Provide the (X, Y) coordinate of the cell's center where the given text is located.  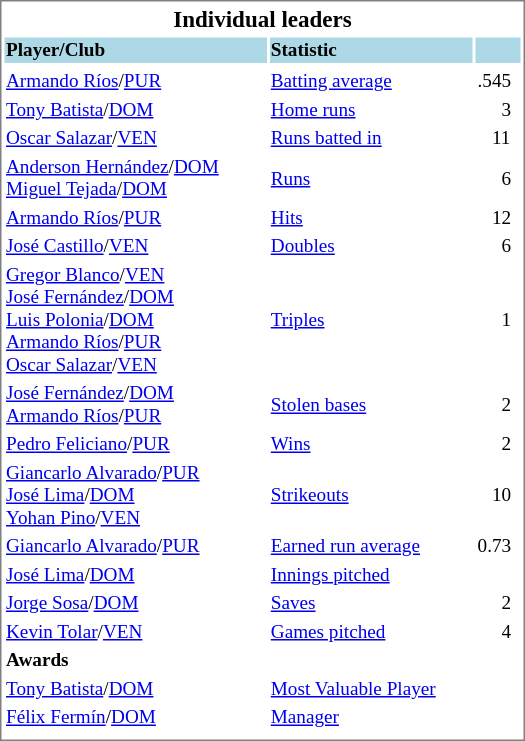
3 (498, 111)
Player/Club (135, 51)
.545 (498, 82)
Stolen bases (371, 405)
Pedro Feliciano/PUR (135, 445)
Awards (135, 661)
Triples (371, 320)
Anderson Hernández/DOM Miguel Tejada/DOM (135, 178)
Giancarlo Alvarado/PUR José Lima/DOM Yohan Pino/VEN (135, 495)
Oscar Salazar/VEN (135, 139)
Runs batted in (371, 139)
Strikeouts (371, 495)
Innings pitched (371, 575)
0.73 (498, 547)
Manager (371, 718)
10 (498, 495)
11 (498, 139)
Gregor Blanco/VEN José Fernández/DOM Luis Polonia/DOM Armando Ríos/PUR Oscar Salazar/VEN (135, 320)
Games pitched (371, 633)
Home runs (371, 111)
José Lima/DOM (135, 575)
Most Valuable Player (371, 689)
Individual leaders (262, 19)
Félix Fermín/DOM (135, 718)
Doubles (371, 247)
12 (498, 219)
Giancarlo Alvarado/PUR (135, 547)
José Castillo/VEN (135, 247)
José Fernández/DOM Armando Ríos/PUR (135, 405)
4 (498, 633)
1 (498, 320)
Batting average (371, 82)
Earned run average (371, 547)
Saves (371, 604)
Hits (371, 219)
Jorge Sosa/DOM (135, 604)
Statistic (371, 51)
Runs (371, 178)
Kevin Tolar/VEN (135, 633)
Wins (371, 445)
